Capture the cell that displays the provided text and extract its (X, Y) central coordinate. 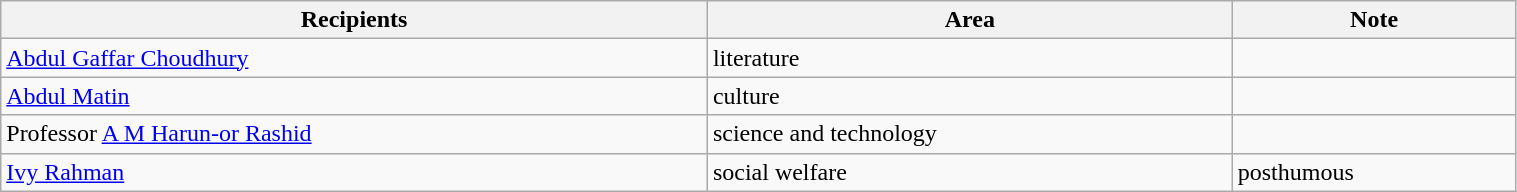
Area (970, 20)
Abdul Gaffar Choudhury (354, 58)
Professor A M Harun-or Rashid (354, 134)
culture (970, 96)
Note (1374, 20)
posthumous (1374, 172)
Ivy Rahman (354, 172)
Abdul Matin (354, 96)
social welfare (970, 172)
Recipients (354, 20)
science and technology (970, 134)
literature (970, 58)
